Search for the cell housing the specified text and yield its (X, Y) center coordinate. 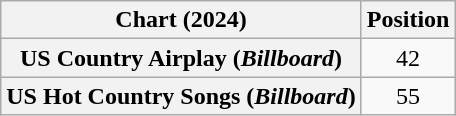
Position (408, 20)
55 (408, 96)
Chart (2024) (181, 20)
42 (408, 58)
US Hot Country Songs (Billboard) (181, 96)
US Country Airplay (Billboard) (181, 58)
